Capture the cell that displays the provided text and extract its [x, y] central coordinate. 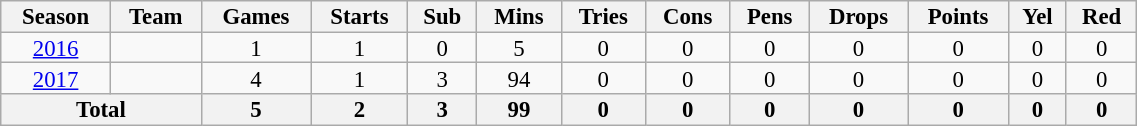
4 [256, 78]
Games [256, 16]
Drops [858, 16]
Team [156, 16]
Starts [360, 16]
Season [56, 16]
2 [360, 110]
Sub [442, 16]
Total [101, 110]
94 [520, 78]
Tries [603, 16]
Mins [520, 16]
99 [520, 110]
Cons [688, 16]
Pens [770, 16]
Red [1101, 16]
Points [958, 16]
2017 [56, 78]
2016 [56, 48]
Yel [1037, 16]
